Determine the [x, y] coordinate at the center of the cell enclosing the given text.  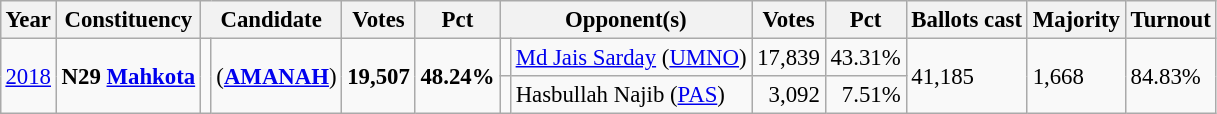
1,668 [1076, 76]
Turnout [1170, 20]
(AMANAH) [276, 76]
Opponent(s) [626, 20]
3,092 [788, 95]
Year [28, 20]
Ballots cast [966, 20]
2018 [28, 76]
19,507 [378, 76]
84.83% [1170, 76]
Candidate [270, 20]
N29 Mahkota [128, 76]
Majority [1076, 20]
Constituency [128, 20]
Md Jais Sarday (UMNO) [631, 57]
17,839 [788, 57]
Hasbullah Najib (PAS) [631, 95]
48.24% [458, 76]
7.51% [866, 95]
41,185 [966, 76]
43.31% [866, 57]
